Locate the cell with the specified text and output its [X, Y] center coordinate. 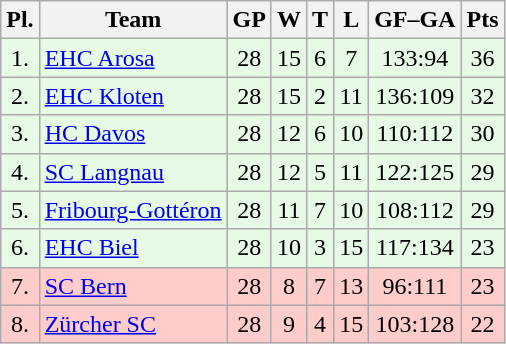
36 [482, 58]
SC Langnau [133, 172]
96:111 [415, 286]
HC Davos [133, 134]
1. [20, 58]
Team [133, 20]
2. [20, 96]
EHC Biel [133, 248]
4. [20, 172]
122:125 [415, 172]
117:134 [415, 248]
2 [320, 96]
110:112 [415, 134]
W [288, 20]
SC Bern [133, 286]
5. [20, 210]
32 [482, 96]
5 [320, 172]
3 [320, 248]
3. [20, 134]
8. [20, 324]
EHC Arosa [133, 58]
9 [288, 324]
8 [288, 286]
GF–GA [415, 20]
Pl. [20, 20]
136:109 [415, 96]
L [352, 20]
133:94 [415, 58]
30 [482, 134]
22 [482, 324]
103:128 [415, 324]
GP [249, 20]
EHC Kloten [133, 96]
7. [20, 286]
4 [320, 324]
T [320, 20]
13 [352, 286]
Fribourg-Gottéron [133, 210]
Zürcher SC [133, 324]
6. [20, 248]
108:112 [415, 210]
Pts [482, 20]
